Provide the (X, Y) coordinate of the cell's center where the given text is located.  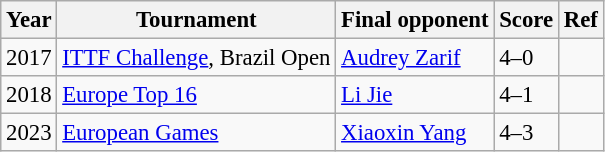
Audrey Zarif (415, 58)
4–3 (526, 133)
Li Jie (415, 95)
2017 (29, 58)
2018 (29, 95)
Score (526, 20)
Ref (580, 20)
4–0 (526, 58)
Year (29, 20)
Tournament (196, 20)
European Games (196, 133)
4–1 (526, 95)
Xiaoxin Yang (415, 133)
2023 (29, 133)
Final opponent (415, 20)
ITTF Challenge, Brazil Open (196, 58)
Europe Top 16 (196, 95)
